Determine the (x, y) coordinate at the center of the cell enclosing the given text.  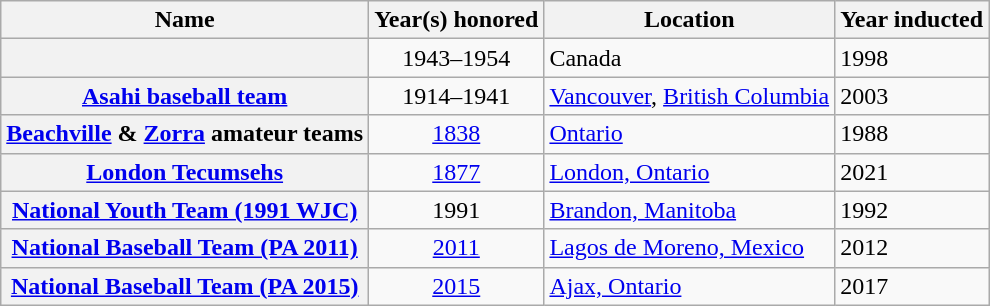
2015 (456, 286)
2012 (912, 248)
Vancouver, British Columbia (690, 96)
Asahi baseball team (185, 96)
Year inducted (912, 20)
Ontario (690, 134)
1998 (912, 58)
Year(s) honored (456, 20)
1992 (912, 210)
1991 (456, 210)
Location (690, 20)
Lagos de Moreno, Mexico (690, 248)
National Baseball Team (PA 2015) (185, 286)
Brandon, Manitoba (690, 210)
2003 (912, 96)
1988 (912, 134)
1877 (456, 172)
Ajax, Ontario (690, 286)
National Youth Team (1991 WJC) (185, 210)
National Baseball Team (PA 2011) (185, 248)
2017 (912, 286)
1943–1954 (456, 58)
London, Ontario (690, 172)
Beachville & Zorra amateur teams (185, 134)
Canada (690, 58)
Name (185, 20)
London Tecumsehs (185, 172)
1914–1941 (456, 96)
2021 (912, 172)
2011 (456, 248)
1838 (456, 134)
